Capture the cell that displays the provided text and extract its [x, y] central coordinate. 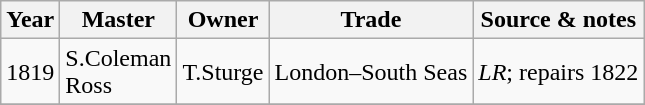
Source & notes [558, 20]
London–South Seas [371, 72]
Trade [371, 20]
Year [30, 20]
LR; repairs 1822 [558, 72]
Master [118, 20]
Owner [223, 20]
S.ColemanRoss [118, 72]
1819 [30, 72]
T.Sturge [223, 72]
